Output the [x, y] coordinate of the center of the cell containing the given text.  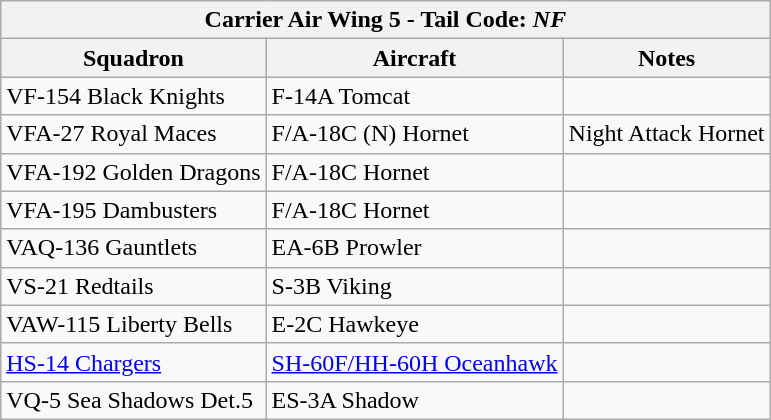
SH-60F/HH-60H Oceanhawk [414, 362]
Night Attack Hornet [666, 134]
F-14A Tomcat [414, 96]
VQ-5 Sea Shadows Det.5 [134, 400]
Aircraft [414, 58]
VS-21 Redtails [134, 286]
E-2C Hawkeye [414, 324]
VAW-115 Liberty Bells [134, 324]
VF-154 Black Knights [134, 96]
Carrier Air Wing 5 - Tail Code: NF [386, 20]
VAQ-136 Gauntlets [134, 248]
Squadron [134, 58]
VFA-192 Golden Dragons [134, 172]
S-3B Viking [414, 286]
HS-14 Chargers [134, 362]
VFA-27 Royal Maces [134, 134]
Notes [666, 58]
VFA-195 Dambusters [134, 210]
ES-3A Shadow [414, 400]
EA-6B Prowler [414, 248]
F/A-18C (N) Hornet [414, 134]
